Detect which cell encompasses the target text, then output its [x, y] center coordinate. 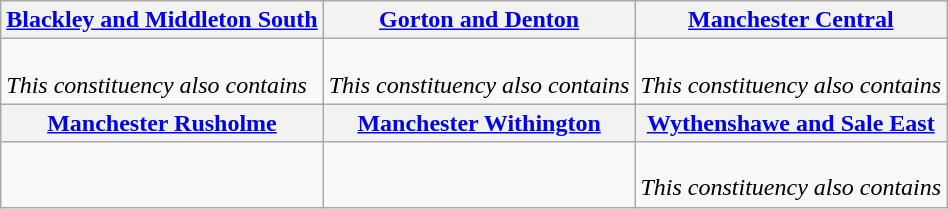
Blackley and Middleton South [162, 20]
Manchester Withington [479, 123]
Manchester Rusholme [162, 123]
Manchester Central [791, 20]
Wythenshawe and Sale East [791, 123]
Gorton and Denton [479, 20]
